Search for the cell housing the specified text and yield its (x, y) center coordinate. 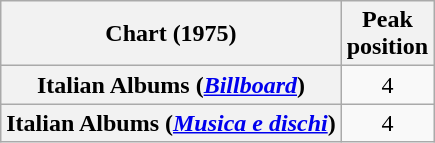
Chart (1975) (171, 34)
Italian Albums (Musica e dischi) (171, 123)
Italian Albums (Billboard) (171, 85)
Peakposition (387, 34)
